Extract the (x, y) coordinate from the center of the cell holding the provided text.  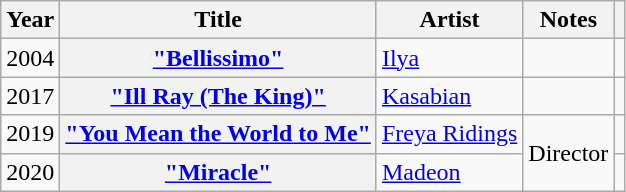
2017 (30, 96)
"Ill Ray (The King)" (218, 96)
"Bellissimo" (218, 58)
Director (568, 153)
2019 (30, 134)
Artist (449, 20)
Ilya (449, 58)
2020 (30, 172)
"Miracle" (218, 172)
Year (30, 20)
Kasabian (449, 96)
Freya Ridings (449, 134)
Madeon (449, 172)
"You Mean the World to Me" (218, 134)
2004 (30, 58)
Title (218, 20)
Notes (568, 20)
